Pinpoint the cell where the given text exists, returning its [x, y] midpoint coordinate. 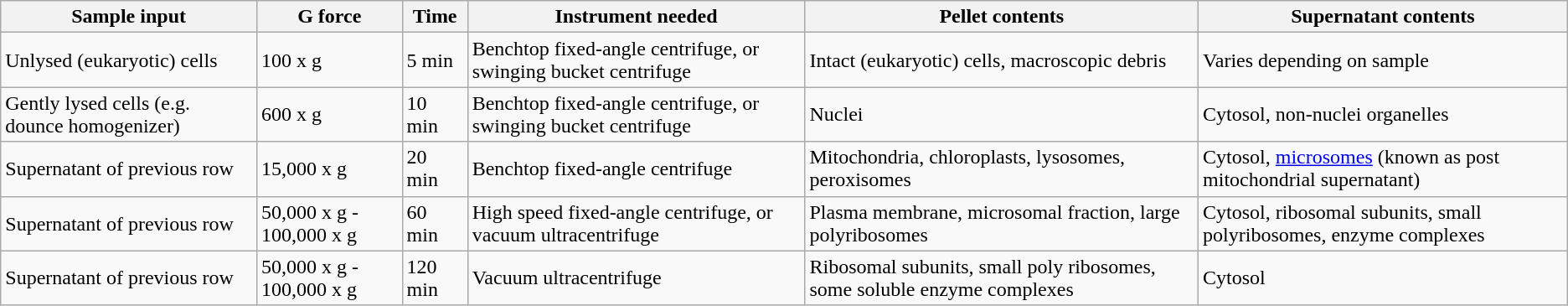
Supernatant contents [1384, 17]
Cytosol, microsomes (known as post mitochondrial supernatant) [1384, 169]
Vacuum ultracentrifuge [637, 278]
G force [330, 17]
Plasma membrane, microsomal fraction, large polyribosomes [1002, 223]
High speed fixed-angle centrifuge, or vacuum ultracentrifuge [637, 223]
Ribosomal subunits, small poly ribosomes, some soluble enzyme complexes [1002, 278]
60 min [435, 223]
10 min [435, 114]
20 min [435, 169]
Cytosol, ribosomal subunits, small polyribosomes, enzyme complexes [1384, 223]
Cytosol, non-nuclei organelles [1384, 114]
Mitochondria, chloroplasts, lysosomes, peroxisomes [1002, 169]
100 x g [330, 60]
Varies depending on sample [1384, 60]
Time [435, 17]
15,000 x g [330, 169]
5 min [435, 60]
Gently lysed cells (e.g. dounce homogenizer) [129, 114]
Intact (eukaryotic) cells, macroscopic debris [1002, 60]
Instrument needed [637, 17]
Cytosol [1384, 278]
120 min [435, 278]
Pellet contents [1002, 17]
Nuclei [1002, 114]
Benchtop fixed-angle centrifuge [637, 169]
600 x g [330, 114]
Sample input [129, 17]
Unlysed (eukaryotic) cells [129, 60]
